Return the [x, y] coordinate for the center point of the cell that contains the specified text.  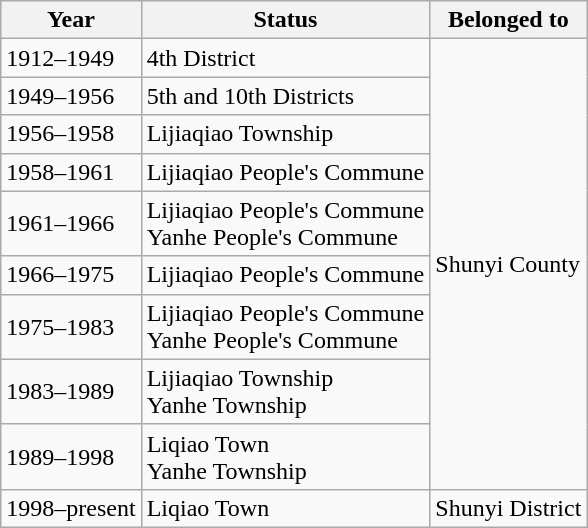
Belonged to [508, 20]
Shunyi County [508, 264]
Lijiaqiao Township [286, 134]
1956–1958 [71, 134]
Liqiao TownYanhe Township [286, 456]
1949–1956 [71, 96]
5th and 10th Districts [286, 96]
1966–1975 [71, 275]
Liqiao Town [286, 508]
4th District [286, 58]
1961–1966 [71, 224]
1975–1983 [71, 326]
1998–present [71, 508]
1958–1961 [71, 172]
1983–1989 [71, 392]
Shunyi District [508, 508]
1912–1949 [71, 58]
1989–1998 [71, 456]
Status [286, 20]
Year [71, 20]
Lijiaqiao TownshipYanhe Township [286, 392]
